Provide the [X, Y] coordinate of the cell's center where the given text is located.  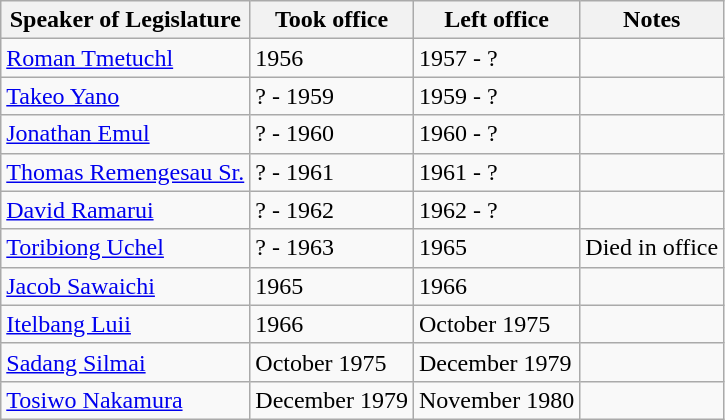
? - 1963 [332, 248]
Jonathan Emul [126, 134]
1960 - ? [496, 134]
Itelbang Luii [126, 324]
Sadang Silmai [126, 362]
1962 - ? [496, 210]
Speaker of Legislature [126, 20]
1957 - ? [496, 58]
1961 - ? [496, 172]
David Ramarui [126, 210]
Thomas Remengesau Sr. [126, 172]
Left office [496, 20]
November 1980 [496, 400]
Tosiwo Nakamura [126, 400]
? - 1962 [332, 210]
Jacob Sawaichi [126, 286]
1959 - ? [496, 96]
Took office [332, 20]
? - 1959 [332, 96]
? - 1961 [332, 172]
Takeo Yano [126, 96]
Toribiong Uchel [126, 248]
Died in office [652, 248]
? - 1960 [332, 134]
Notes [652, 20]
1956 [332, 58]
Roman Tmetuchl [126, 58]
